For the text-containing cell, return its midpoint in [x, y] coordinate format. 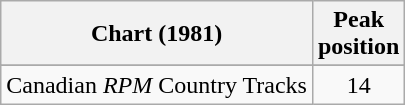
Peakposition [358, 34]
Chart (1981) [157, 34]
Canadian RPM Country Tracks [157, 85]
14 [358, 85]
